From the cell containing the given text, extract its center point as (X, Y) coordinate. 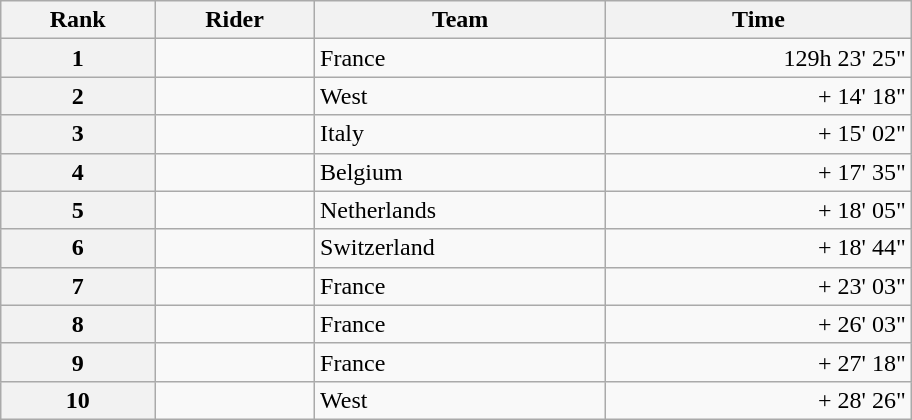
1 (78, 58)
+ 23' 03" (758, 286)
+ 26' 03" (758, 324)
10 (78, 400)
+ 17' 35" (758, 172)
Time (758, 20)
Rank (78, 20)
129h 23' 25" (758, 58)
+ 28' 26" (758, 400)
Switzerland (460, 248)
+ 15' 02" (758, 134)
4 (78, 172)
Rider (235, 20)
7 (78, 286)
Italy (460, 134)
+ 18' 44" (758, 248)
5 (78, 210)
Belgium (460, 172)
+ 27' 18" (758, 362)
+ 18' 05" (758, 210)
9 (78, 362)
6 (78, 248)
3 (78, 134)
2 (78, 96)
+ 14' 18" (758, 96)
Team (460, 20)
Netherlands (460, 210)
8 (78, 324)
